Output the (x, y) coordinate of the center of the cell containing the given text.  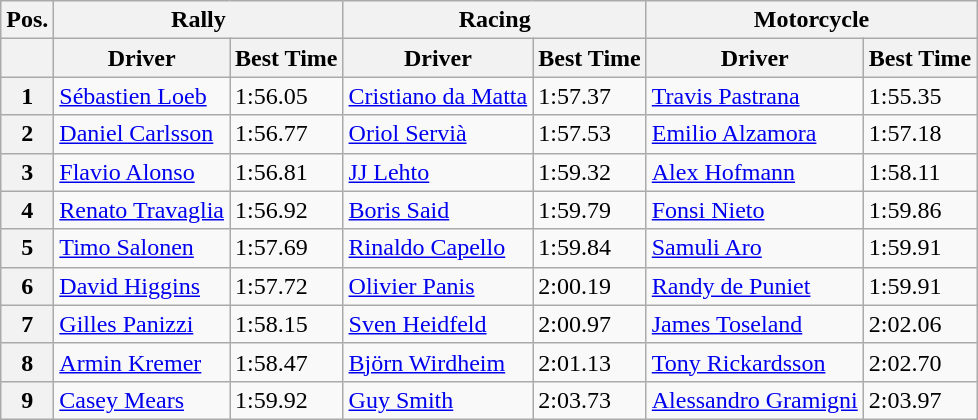
2 (28, 134)
Gilles Panizzi (142, 324)
1:57.69 (287, 248)
Armin Kremer (142, 362)
1:57.18 (920, 134)
Racing (494, 20)
Pos. (28, 20)
2:00.97 (590, 324)
6 (28, 286)
1:59.86 (920, 210)
Flavio Alonso (142, 172)
James Toseland (754, 324)
Guy Smith (438, 400)
Fonsi Nieto (754, 210)
David Higgins (142, 286)
Casey Mears (142, 400)
3 (28, 172)
1:58.47 (287, 362)
1:59.84 (590, 248)
1:56.81 (287, 172)
Cristiano da Matta (438, 96)
Sven Heidfeld (438, 324)
Olivier Panis (438, 286)
Sébastien Loeb (142, 96)
9 (28, 400)
7 (28, 324)
Emilio Alzamora (754, 134)
Timo Salonen (142, 248)
2:03.73 (590, 400)
Randy de Puniet (754, 286)
2:02.70 (920, 362)
1:57.37 (590, 96)
1:59.79 (590, 210)
2:00.19 (590, 286)
Daniel Carlsson (142, 134)
JJ Lehto (438, 172)
2:02.06 (920, 324)
Alessandro Gramigni (754, 400)
1:58.11 (920, 172)
2:03.97 (920, 400)
Alex Hofmann (754, 172)
1:59.32 (590, 172)
1:55.35 (920, 96)
1:56.77 (287, 134)
Boris Said (438, 210)
Samuli Aro (754, 248)
1 (28, 96)
1:57.72 (287, 286)
Motorcycle (812, 20)
1:56.05 (287, 96)
Tony Rickardsson (754, 362)
Rinaldo Capello (438, 248)
4 (28, 210)
Travis Pastrana (754, 96)
Björn Wirdheim (438, 362)
5 (28, 248)
1:57.53 (590, 134)
8 (28, 362)
2:01.13 (590, 362)
1:56.92 (287, 210)
Renato Travaglia (142, 210)
1:59.92 (287, 400)
Rally (198, 20)
Oriol Servià (438, 134)
1:58.15 (287, 324)
